Find where the given text appears and provide that cell's center as [X, Y] coordinate. 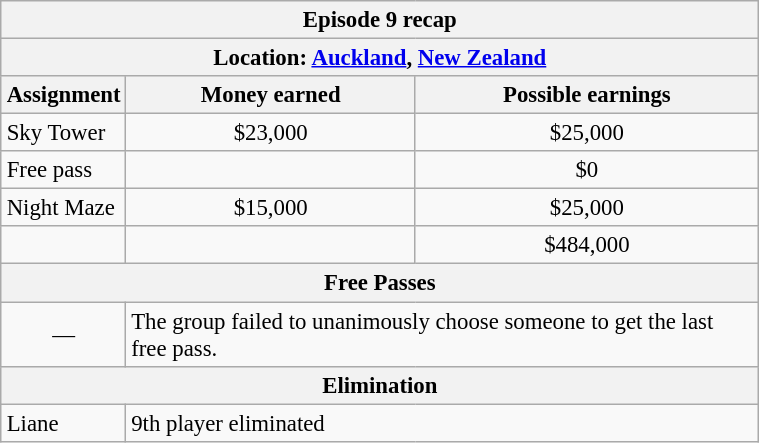
The group failed to unanimously choose someone to get the last free pass. [442, 334]
Money earned [271, 95]
9th player eliminated [442, 423]
Liane [64, 423]
Assignment [64, 95]
$15,000 [271, 208]
Possible earnings [586, 95]
$23,000 [271, 133]
$484,000 [586, 245]
Free Passes [380, 283]
Night Maze [64, 208]
Location: Auckland, New Zealand [380, 57]
$0 [586, 170]
Sky Tower [64, 133]
Elimination [380, 385]
Free pass [64, 170]
— [64, 334]
Episode 9 recap [380, 20]
